Detect which cell encompasses the target text, then output its [x, y] center coordinate. 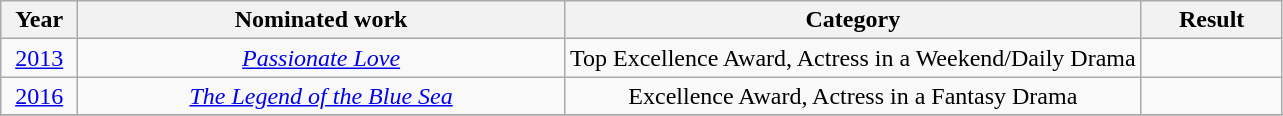
The Legend of the Blue Sea [322, 96]
Excellence Award, Actress in a Fantasy Drama [854, 96]
Year [40, 20]
2013 [40, 58]
Category [854, 20]
Passionate Love [322, 58]
Top Excellence Award, Actress in a Weekend/Daily Drama [854, 58]
Result [1212, 20]
Nominated work [322, 20]
2016 [40, 96]
